Scan for the cell matching the given text and deliver its (X, Y) coordinate at center. 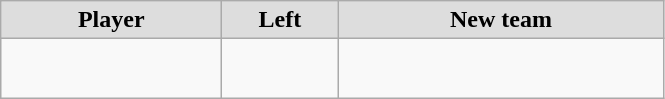
New team (501, 20)
Left (280, 20)
Player (112, 20)
